Locate the cell with the specified text and output its [x, y] center coordinate. 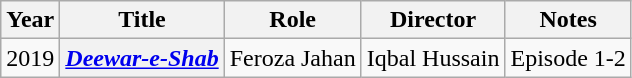
Iqbal Hussain [433, 58]
Feroza Jahan [292, 58]
Role [292, 20]
Deewar-e-Shab [142, 58]
Year [30, 20]
2019 [30, 58]
Notes [568, 20]
Title [142, 20]
Episode 1-2 [568, 58]
Director [433, 20]
